Pinpoint the cell where the given text exists, returning its [X, Y] midpoint coordinate. 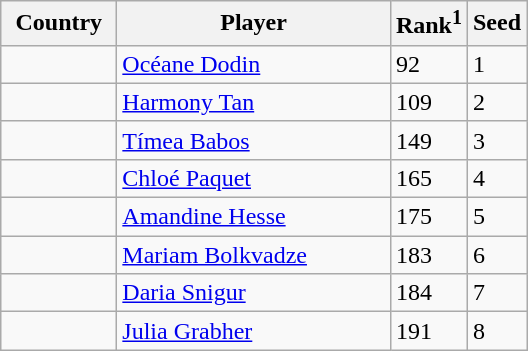
Seed [496, 24]
191 [428, 331]
Harmony Tan [254, 102]
1 [496, 64]
2 [496, 102]
149 [428, 140]
Amandine Hesse [254, 217]
175 [428, 217]
165 [428, 178]
Mariam Bolkvadze [254, 255]
5 [496, 217]
109 [428, 102]
Océane Dodin [254, 64]
8 [496, 331]
6 [496, 255]
Daria Snigur [254, 293]
4 [496, 178]
184 [428, 293]
Country [59, 24]
183 [428, 255]
92 [428, 64]
3 [496, 140]
7 [496, 293]
Tímea Babos [254, 140]
Rank1 [428, 24]
Chloé Paquet [254, 178]
Player [254, 24]
Julia Grabher [254, 331]
